Capture the cell that displays the provided text and extract its (x, y) central coordinate. 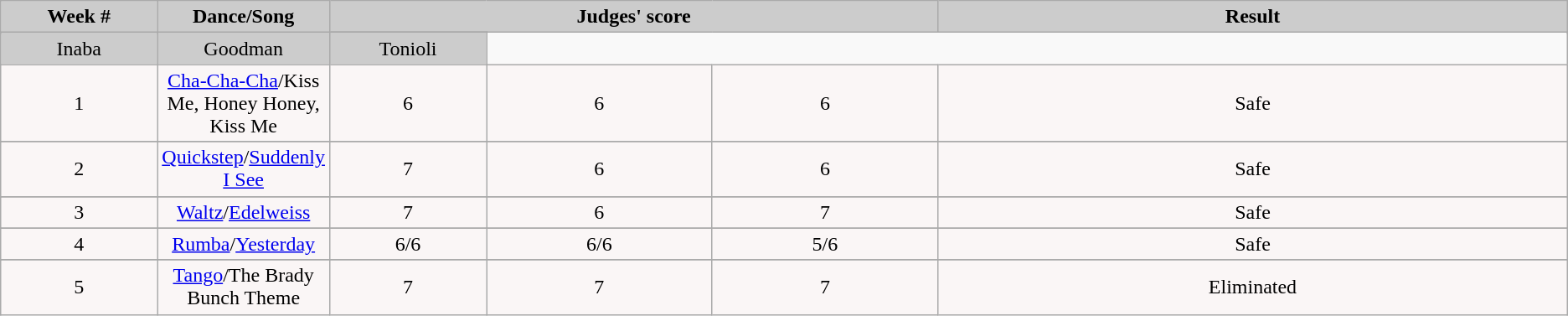
Judges' score (634, 17)
Tango/The Brady Bunch Theme (244, 287)
3 (79, 212)
Cha-Cha-Cha/Kiss Me, Honey Honey, Kiss Me (244, 103)
Waltz/Edelweiss (244, 212)
Result (1253, 17)
Quickstep/Suddenly I See (244, 169)
Inaba (79, 49)
Rumba/Yesterday (244, 244)
2 (79, 169)
1 (79, 103)
5/6 (825, 244)
Tonioli (409, 49)
Eliminated (1253, 287)
Week # (79, 17)
Dance/Song (244, 17)
4 (79, 244)
Goodman (244, 49)
5 (79, 287)
